Extract the (x, y) coordinate from the center of the cell holding the provided text.  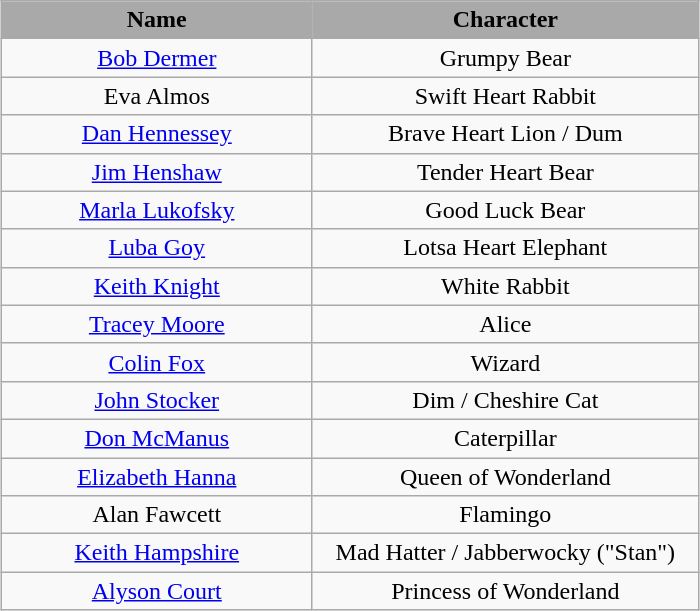
Brave Heart Lion / Dum (505, 134)
Wizard (505, 362)
Swift Heart Rabbit (505, 96)
Queen of Wonderland (505, 477)
Character (505, 20)
Mad Hatter / Jabberwocky ("Stan") (505, 553)
Princess of Wonderland (505, 591)
Alyson Court (156, 591)
Flamingo (505, 515)
Don McManus (156, 438)
Keith Hampshire (156, 553)
Good Luck Bear (505, 210)
Bob Dermer (156, 58)
Alice (505, 324)
Caterpillar (505, 438)
Name (156, 20)
Marla Lukofsky (156, 210)
Jim Henshaw (156, 172)
Luba Goy (156, 248)
Dan Hennessey (156, 134)
Elizabeth Hanna (156, 477)
White Rabbit (505, 286)
Grumpy Bear (505, 58)
Tender Heart Bear (505, 172)
John Stocker (156, 400)
Keith Knight (156, 286)
Tracey Moore (156, 324)
Alan Fawcett (156, 515)
Eva Almos (156, 96)
Dim / Cheshire Cat (505, 400)
Colin Fox (156, 362)
Lotsa Heart Elephant (505, 248)
